Scan for the cell matching the given text and deliver its (x, y) coordinate at center. 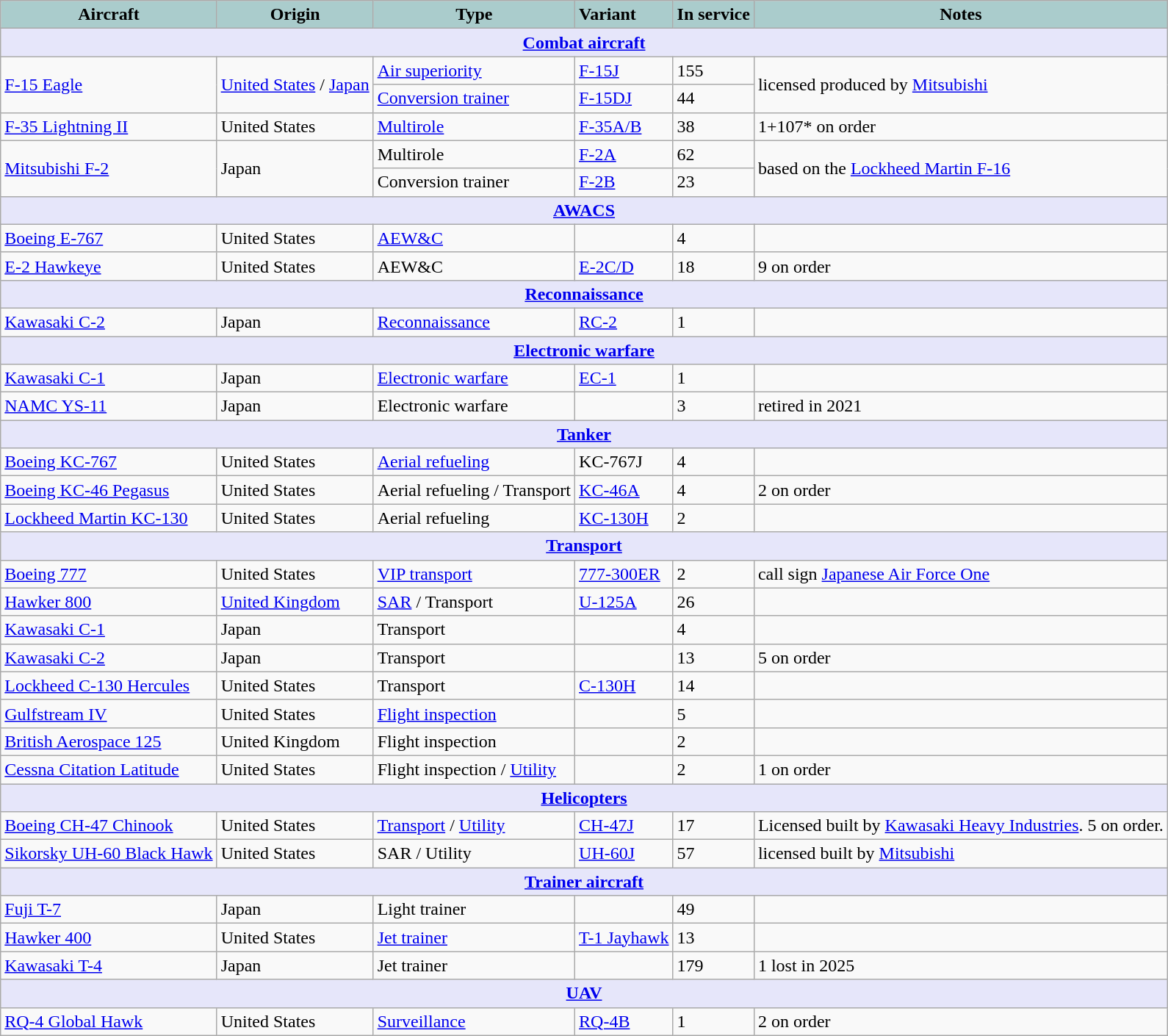
3 (713, 406)
Hawker 400 (109, 938)
Origin (295, 15)
Gulfstream IV (109, 713)
CH-47J (624, 826)
UH-60J (624, 854)
57 (713, 854)
KC-767J (624, 462)
777-300ER (624, 574)
Aerial refueling / Transport (474, 490)
In service (713, 15)
Boeing KC-767 (109, 462)
44 (713, 98)
E-2C/D (624, 266)
F-2A (624, 154)
Fuji T-7 (109, 910)
5 on order (961, 658)
RQ-4B (624, 1021)
155 (713, 71)
retired in 2021 (961, 406)
C-130H (624, 686)
SAR / Transport (474, 602)
F-2B (624, 182)
KC-130H (624, 518)
Aircraft (109, 15)
U-125A (624, 602)
Tanker (585, 434)
Flight inspection / Utility (474, 769)
Variant (624, 15)
Hawker 800 (109, 602)
18 (713, 266)
5 (713, 713)
British Aerospace 125 (109, 741)
F-15 Eagle (109, 84)
VIP transport (474, 574)
Mitsubishi F-2 (109, 168)
Combat aircraft (585, 43)
Boeing KC-46 Pegasus (109, 490)
UAV (585, 993)
Kawasaki T-4 (109, 965)
179 (713, 965)
23 (713, 182)
Helicopters (585, 797)
9 on order (961, 266)
26 (713, 602)
licensed produced by Mitsubishi (961, 84)
38 (713, 126)
licensed built by Mitsubishi (961, 854)
F-15J (624, 71)
Boeing 777 (109, 574)
SAR / Utility (474, 854)
NAMC YS-11 (109, 406)
EC-1 (624, 378)
Lockheed C-130 Hercules (109, 686)
Lockheed Martin KC-130 (109, 518)
AWACS (585, 210)
Light trainer (474, 910)
Air superiority (474, 71)
62 (713, 154)
F-35 Lightning II (109, 126)
United States / Japan (295, 84)
F-15DJ (624, 98)
T-1 Jayhawk (624, 938)
RQ-4 Global Hawk (109, 1021)
call sign Japanese Air Force One (961, 574)
Transport / Utility (474, 826)
E-2 Hawkeye (109, 266)
F-35A/B (624, 126)
Notes (961, 15)
49 (713, 910)
RC-2 (624, 322)
Sikorsky UH-60 Black Hawk (109, 854)
14 (713, 686)
Boeing E-767 (109, 238)
Licensed built by Kawasaki Heavy Industries. 5 on order. (961, 826)
17 (713, 826)
1 lost in 2025 (961, 965)
Cessna Citation Latitude (109, 769)
based on the Lockheed Martin F-16 (961, 168)
1+107* on order (961, 126)
Type (474, 15)
Boeing CH-47 Chinook (109, 826)
1 on order (961, 769)
Trainer aircraft (585, 882)
Surveillance (474, 1021)
KC-46A (624, 490)
